Pinpoint the cell where the given text exists, returning its [X, Y] midpoint coordinate. 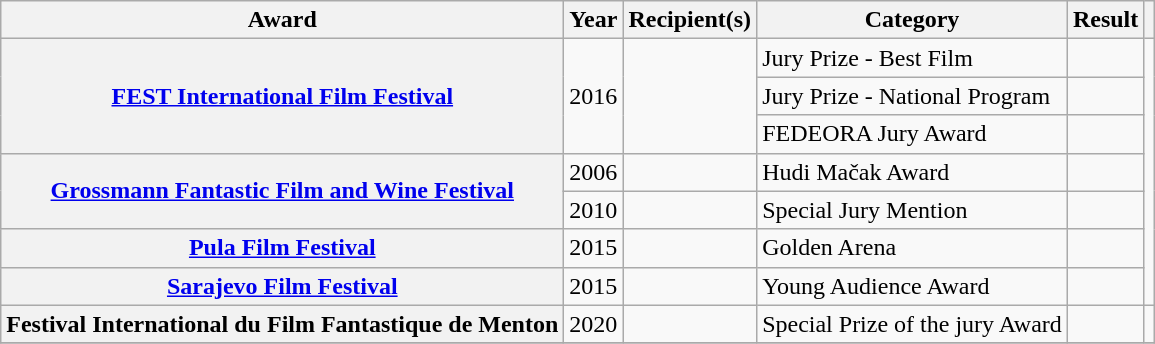
Hudi Mačak Award [912, 172]
Festival International du Film Fantastique de Menton [282, 324]
FEDEORA Jury Award [912, 134]
Result [1105, 20]
2016 [594, 96]
Award [282, 20]
Sarajevo Film Festival [282, 286]
Special Jury Mention [912, 210]
2020 [594, 324]
Grossmann Fantastic Film and Wine Festival [282, 191]
Pula Film Festival [282, 248]
Recipient(s) [690, 20]
Jury Prize - Best Film [912, 58]
2006 [594, 172]
FEST International Film Festival [282, 96]
Jury Prize - National Program [912, 96]
Category [912, 20]
Golden Arena [912, 248]
Year [594, 20]
Special Prize of the jury Award [912, 324]
Young Audience Award [912, 286]
2010 [594, 210]
